Return [x, y] of the center of cell containing provided text 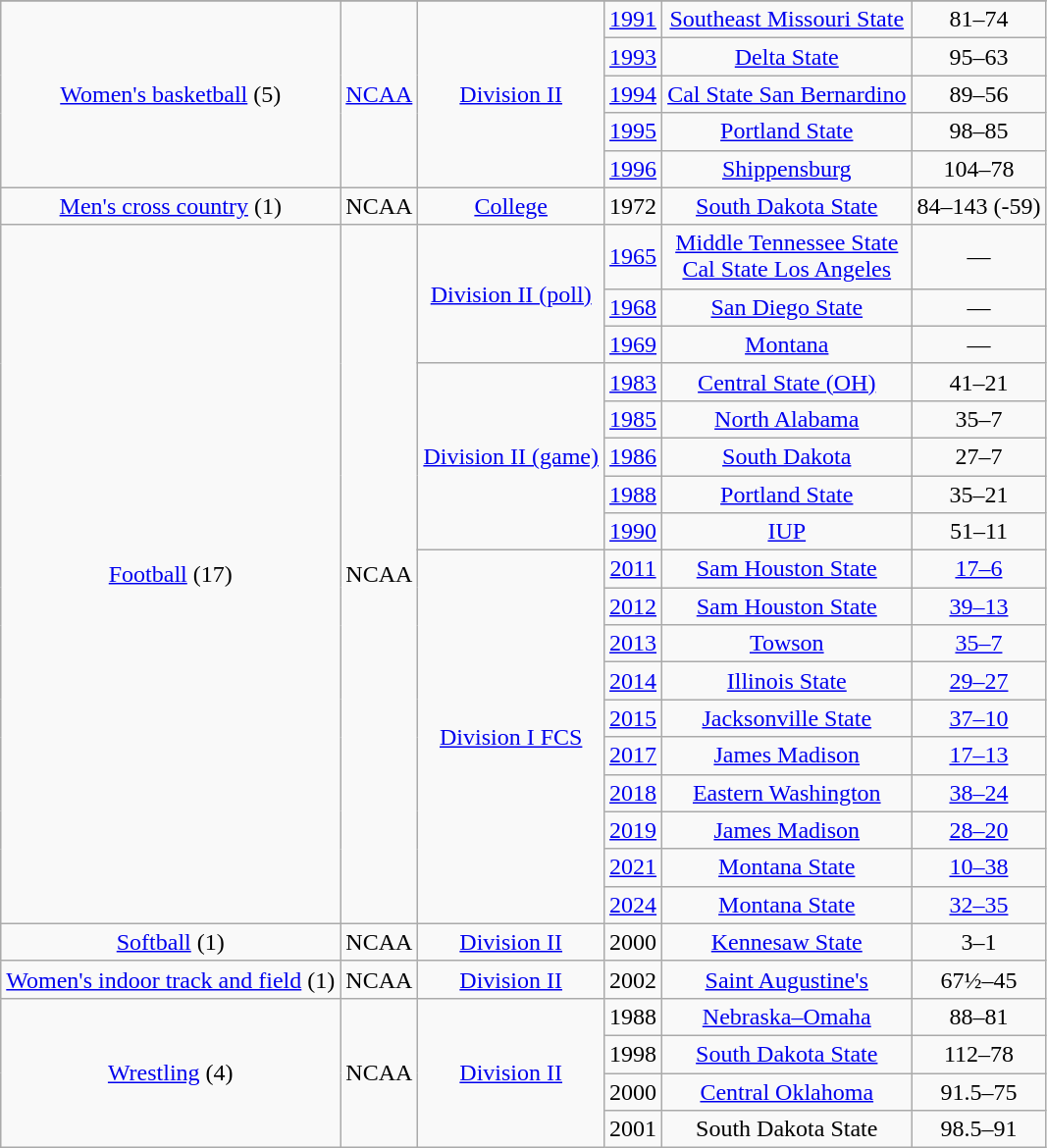
Division II (game) [511, 456]
1985 [634, 419]
2018 [634, 793]
Division II (poll) [511, 294]
Women's indoor track and field (1) [171, 979]
32–35 [979, 905]
Central State (OH) [787, 382]
2011 [634, 569]
35–21 [979, 494]
Southeast Missouri State [787, 20]
Illinois State [787, 681]
Wrestling (4) [171, 1072]
88–81 [979, 1017]
1991 [634, 20]
Division I FCS [511, 738]
38–24 [979, 793]
Cal State San Bernardino [787, 94]
San Diego State [787, 307]
Middle Tennessee StateCal State Los Angeles [787, 257]
Montana [787, 344]
3–1 [979, 942]
2019 [634, 830]
2017 [634, 756]
84–143 (-59) [979, 206]
1965 [634, 257]
17–6 [979, 569]
98–85 [979, 131]
Eastern Washington [787, 793]
1983 [634, 382]
Women's basketball (5) [171, 94]
51–11 [979, 532]
Jacksonville State [787, 718]
1994 [634, 94]
1995 [634, 131]
Men's cross country (1) [171, 206]
1990 [634, 532]
37–10 [979, 718]
Delta State [787, 57]
Saint Augustine's [787, 979]
17–13 [979, 756]
28–20 [979, 830]
1993 [634, 57]
2012 [634, 606]
2024 [634, 905]
2002 [634, 979]
89–56 [979, 94]
95–63 [979, 57]
1998 [634, 1054]
91.5–75 [979, 1092]
North Alabama [787, 419]
2021 [634, 867]
81–74 [979, 20]
2013 [634, 644]
College [511, 206]
Softball (1) [171, 942]
Shippensburg [787, 169]
IUP [787, 532]
39–13 [979, 606]
1968 [634, 307]
Kennesaw State [787, 942]
Nebraska–Omaha [787, 1017]
41–21 [979, 382]
112–78 [979, 1054]
2015 [634, 718]
98.5–91 [979, 1129]
27–7 [979, 456]
Central Oklahoma [787, 1092]
104–78 [979, 169]
67½–45 [979, 979]
1969 [634, 344]
2014 [634, 681]
1996 [634, 169]
South Dakota [787, 456]
29–27 [979, 681]
2001 [634, 1129]
Towson [787, 644]
Football (17) [171, 574]
1986 [634, 456]
1972 [634, 206]
10–38 [979, 867]
